Find where the given text appears and provide that cell's center as [X, Y] coordinate. 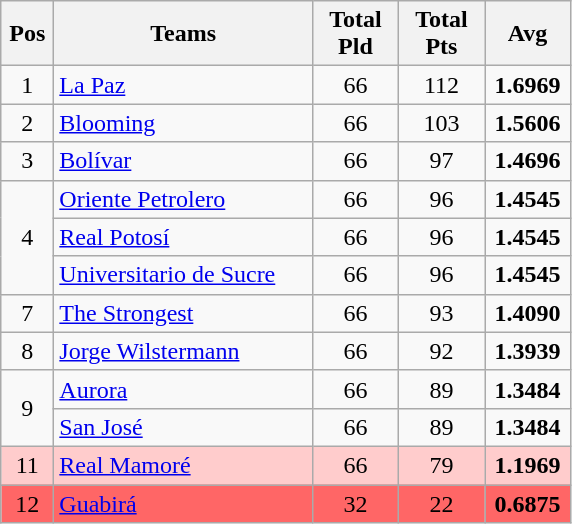
Aurora [184, 389]
11 [28, 465]
7 [28, 313]
112 [441, 85]
8 [28, 351]
4 [28, 237]
1.1969 [527, 465]
Blooming [184, 123]
1.5606 [527, 123]
79 [441, 465]
103 [441, 123]
93 [441, 313]
1.6969 [527, 85]
TotalPts [441, 34]
32 [355, 503]
Universitario de Sucre [184, 275]
Real Potosí [184, 237]
3 [28, 161]
TotalPld [355, 34]
Oriente Petrolero [184, 199]
2 [28, 123]
Pos [28, 34]
1.4696 [527, 161]
Bolívar [184, 161]
San José [184, 427]
22 [441, 503]
Real Mamoré [184, 465]
Avg [527, 34]
Guabirá [184, 503]
The Strongest [184, 313]
1.4090 [527, 313]
1.3939 [527, 351]
La Paz [184, 85]
12 [28, 503]
9 [28, 408]
Jorge Wilstermann [184, 351]
92 [441, 351]
0.6875 [527, 503]
97 [441, 161]
Teams [184, 34]
1 [28, 85]
